Identify which cell holds the provided text, then report its [X, Y] central coordinate. 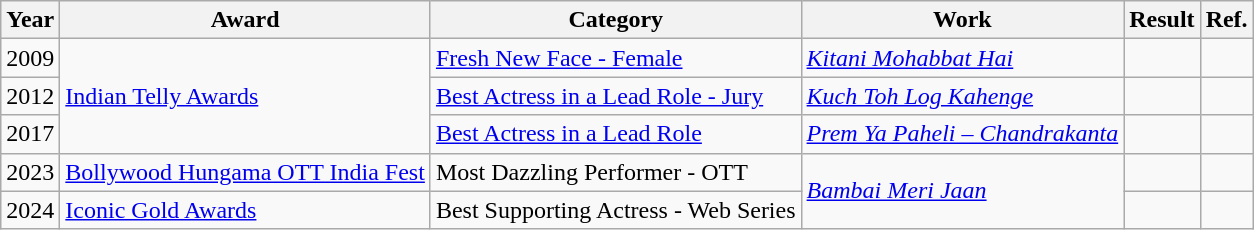
Award [246, 20]
2017 [30, 134]
Best Actress in a Lead Role - Jury [616, 96]
Fresh New Face - Female [616, 58]
2024 [30, 210]
Year [30, 20]
Iconic Gold Awards [246, 210]
Work [962, 20]
Most Dazzling Performer - OTT [616, 172]
Ref. [1226, 20]
Bambai Meri Jaan [962, 191]
2012 [30, 96]
Category [616, 20]
Bollywood Hungama OTT India Fest [246, 172]
2023 [30, 172]
Indian Telly Awards [246, 96]
Prem Ya Paheli – Chandrakanta [962, 134]
Best Actress in a Lead Role [616, 134]
Kitani Mohabbat Hai [962, 58]
Best Supporting Actress - Web Series [616, 210]
Result [1162, 20]
Kuch Toh Log Kahenge [962, 96]
2009 [30, 58]
